From the cell containing the given text, extract its center point as (x, y) coordinate. 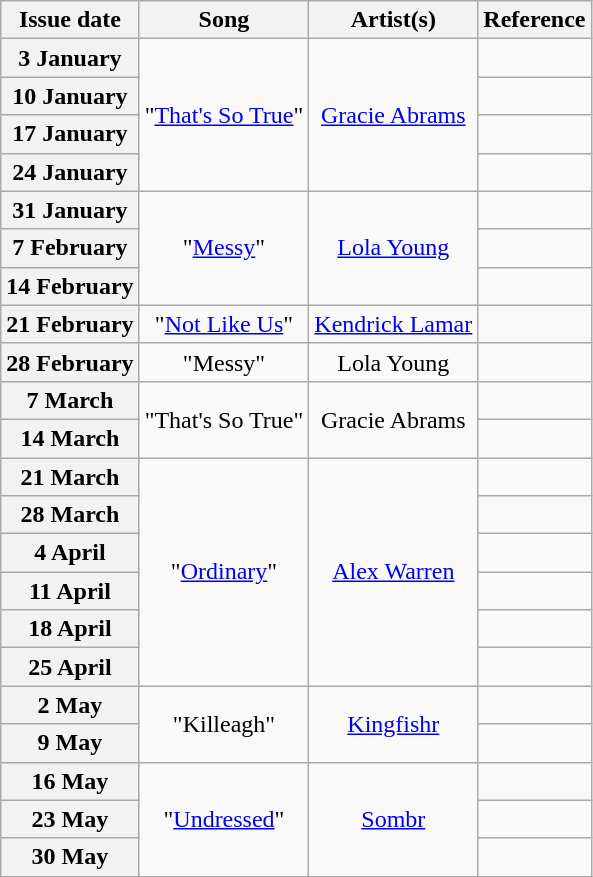
7 February (70, 248)
21 March (70, 477)
18 April (70, 629)
Kingfishr (394, 724)
9 May (70, 743)
24 January (70, 172)
23 May (70, 819)
16 May (70, 781)
28 March (70, 515)
30 May (70, 857)
4 April (70, 553)
2 May (70, 705)
"Ordinary" (224, 572)
"Not Like Us" (224, 324)
Artist(s) (394, 20)
17 January (70, 134)
Sombr (394, 819)
11 April (70, 591)
"Undressed" (224, 819)
25 April (70, 667)
3 January (70, 58)
10 January (70, 96)
31 January (70, 210)
14 February (70, 286)
21 February (70, 324)
Alex Warren (394, 572)
Issue date (70, 20)
28 February (70, 362)
Kendrick Lamar (394, 324)
"Killeagh" (224, 724)
14 March (70, 438)
Song (224, 20)
Reference (534, 20)
7 March (70, 400)
